Return (X, Y) of the center of cell containing provided text 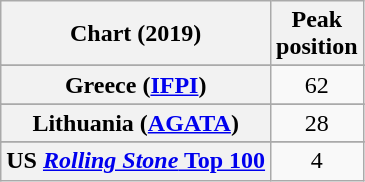
Chart (2019) (136, 34)
US Rolling Stone Top 100 (136, 161)
Lithuania (AGATA) (136, 123)
62 (317, 85)
4 (317, 161)
28 (317, 123)
Greece (IFPI) (136, 85)
Peakposition (317, 34)
